Identify which cell holds the provided text, then report its (X, Y) central coordinate. 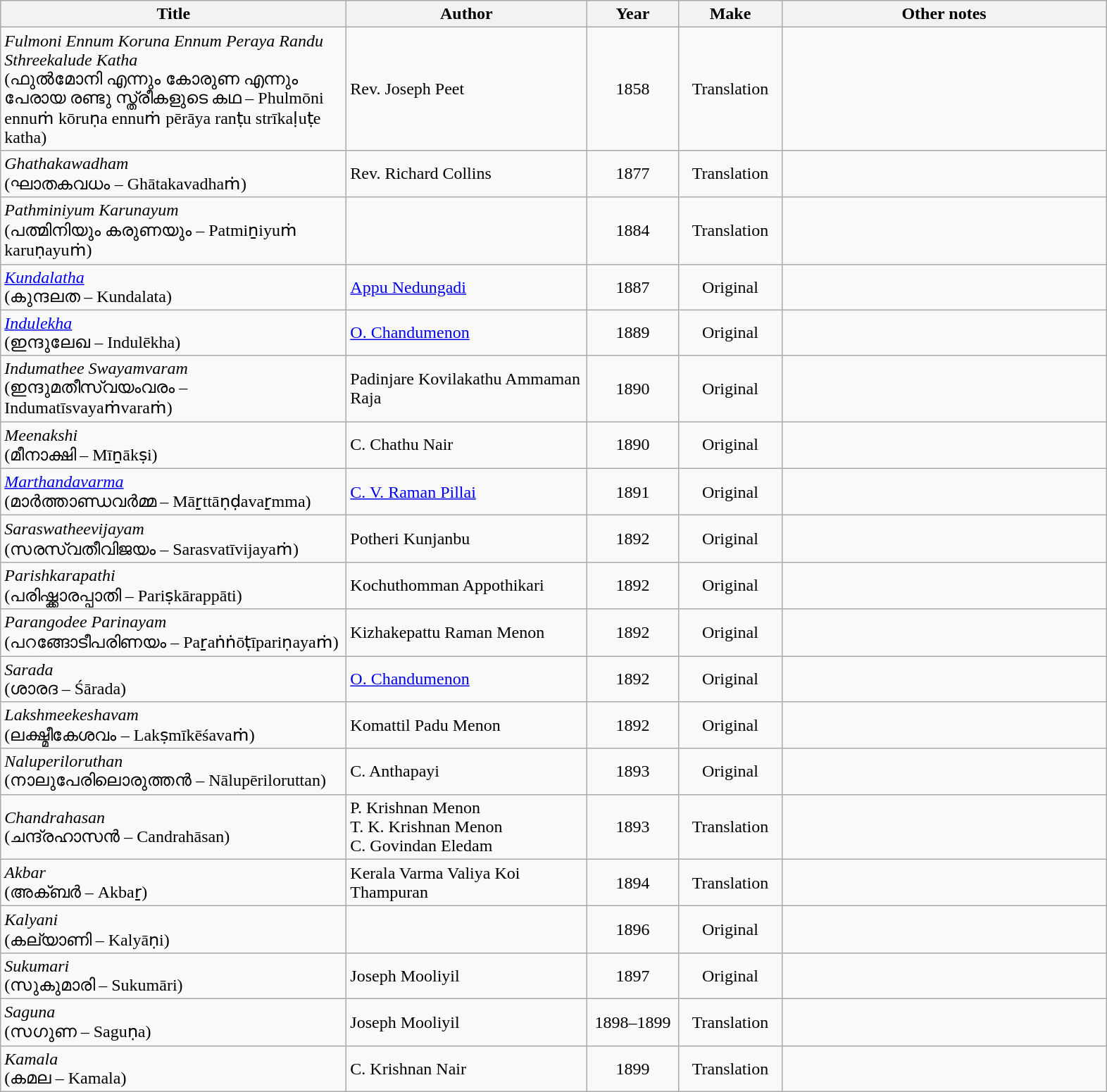
Kizhakepattu Raman Menon (466, 632)
Make (730, 14)
1858 (632, 89)
Marthandavarma(മാർത്താണ്ഡവർമ്മ – Māṟttāṇḍavaṟmma) (173, 491)
1877 (632, 173)
Parishkarapathi(പരിഷ്ക്കാരപ്പാതി – Pariṣkārappāti) (173, 586)
Saraswatheevijayam(സരസ്വതീവിജയം – Sarasvatīvijayaṁ) (173, 539)
1899 (632, 1069)
Potheri Kunjanbu (466, 539)
1887 (632, 287)
Other notes (944, 14)
Pathminiyum Karunayum(പത്മിനിയും കരുണയും – Patmiṉiyuṁ karuṇayuṁ) (173, 231)
1891 (632, 491)
1898–1899 (632, 1022)
Parangodee Parinayam(പറങ്ങോടീപരിണയം – Paṟaṅṅōṭīpariṇayaṁ) (173, 632)
1896 (632, 929)
Indulekha(ഇന്ദുലേഖ – Indulēkha) (173, 332)
C. Anthapayi (466, 772)
P. Krishnan MenonT. K. Krishnan MenonC. Govindan Eledam (466, 827)
Akbar(അക്ബർ – Akbaṟ) (173, 883)
Appu Nedungadi (466, 287)
Ghathakawadham(ഘാതകവധം – Ghātakavadhaṁ) (173, 173)
Komattil Padu Menon (466, 725)
Title (173, 14)
Naluperiloruthan(നാലുപേരിലൊരുത്തൻ – Nālupēriloruttan) (173, 772)
1884 (632, 231)
Padinjare Kovilakathu Ammaman Raja (466, 389)
Year (632, 14)
Kundalatha(കുന്ദലത – Kundalata) (173, 287)
Kamala(കമല – Kamala) (173, 1069)
Rev. Joseph Peet (466, 89)
1897 (632, 976)
C. V. Raman Pillai (466, 491)
1894 (632, 883)
Author (466, 14)
Indumathee Swayamvaram(ഇന്ദുമതീസ്വയംവരം – Indumatīsvayaṁvaraṁ) (173, 389)
Rev. Richard Collins (466, 173)
Sukumari(സുകുമാരി – Sukumāri) (173, 976)
Chandrahasan(ചന്ദ്രഹാസൻ – Candrahāsan) (173, 827)
Meenakshi(മീനാക്ഷി – Mīṉākṣi) (173, 445)
1889 (632, 332)
C. Krishnan Nair (466, 1069)
Lakshmeekeshavam(ലക്ഷ്മീകേശവം – Lakṣmīkēśavaṁ) (173, 725)
Sarada(ശാരദ – Śārada) (173, 679)
Kalyani(കല്യാണി – Kalyāṇi) (173, 929)
C. Chathu Nair (466, 445)
Saguna(സഗുണ – Saguṇa) (173, 1022)
Kerala Varma Valiya Koi Thampuran (466, 883)
Kochuthomman Appothikari (466, 586)
